Return [X, Y] of the center of cell containing provided text 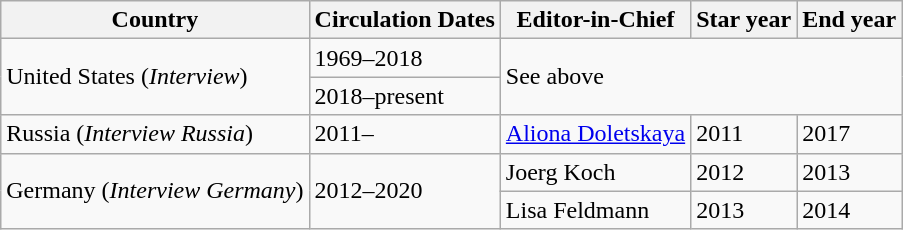
2012 [744, 172]
2012–2020 [404, 191]
Aliona Doletskaya [595, 134]
United States (Interview) [155, 77]
Country [155, 20]
2014 [850, 210]
Lisa Feldmann [595, 210]
Germany (Interview Germany) [155, 191]
2017 [850, 134]
Star year [744, 20]
Russia (Interview Russia) [155, 134]
2018–present [404, 96]
2011– [404, 134]
Editor-in-Chief [595, 20]
Circulation Dates [404, 20]
See above [700, 77]
1969–2018 [404, 58]
End year [850, 20]
2011 [744, 134]
Joerg Koch [595, 172]
